Search for the cell housing the specified text and yield its (X, Y) center coordinate. 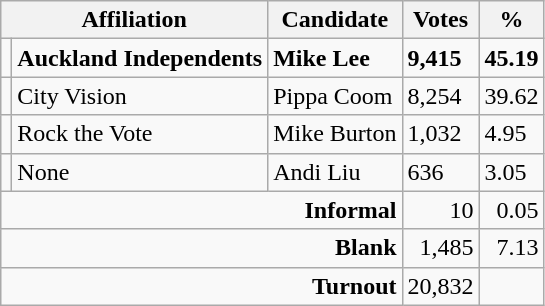
Informal (202, 210)
Andi Liu (335, 172)
Mike Burton (335, 134)
9,415 (440, 58)
Rock the Vote (140, 134)
1,485 (440, 248)
45.19 (512, 58)
Pippa Coom (335, 96)
Affiliation (134, 20)
Votes (440, 20)
Blank (202, 248)
3.05 (512, 172)
% (512, 20)
Mike Lee (335, 58)
636 (440, 172)
39.62 (512, 96)
4.95 (512, 134)
City Vision (140, 96)
None (140, 172)
8,254 (440, 96)
0.05 (512, 210)
1,032 (440, 134)
20,832 (440, 286)
10 (440, 210)
Turnout (202, 286)
Auckland Independents (140, 58)
Candidate (335, 20)
7.13 (512, 248)
